Return the [x, y] coordinate for the center point of the cell that contains the specified text.  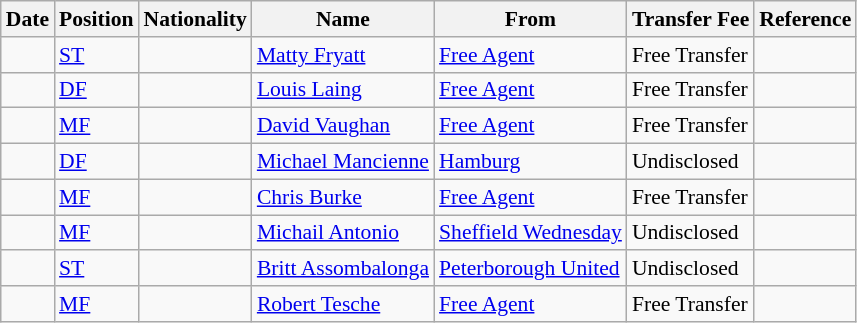
Matty Fryatt [343, 55]
Britt Assombalonga [343, 269]
Name [343, 19]
Nationality [196, 19]
Reference [805, 19]
From [530, 19]
Hamburg [530, 162]
Peterborough United [530, 269]
Louis Laing [343, 90]
Position [96, 19]
David Vaughan [343, 126]
Robert Tesche [343, 304]
Michail Antonio [343, 233]
Chris Burke [343, 197]
Date [28, 19]
Michael Mancienne [343, 162]
Transfer Fee [690, 19]
Sheffield Wednesday [530, 233]
